From the cell containing the given text, extract its center point as (x, y) coordinate. 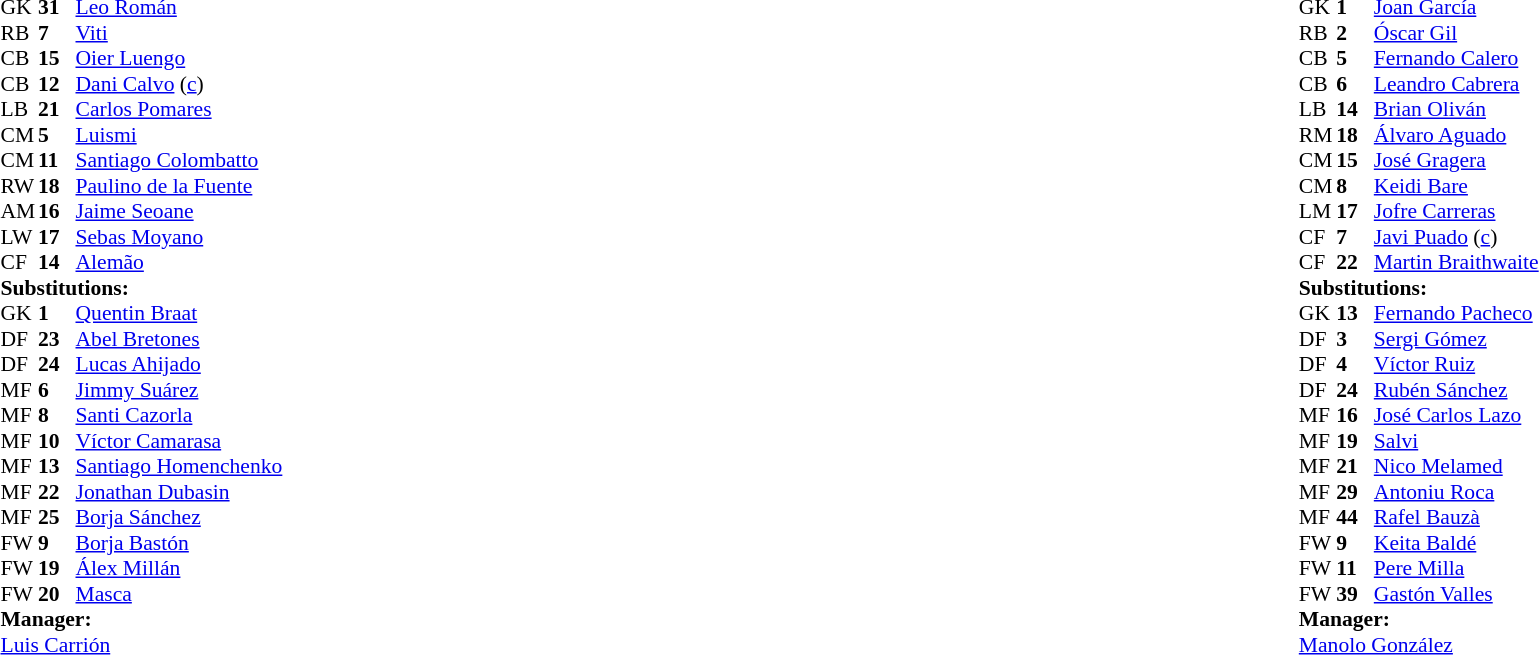
Salvi (1456, 441)
Quentin Braat (180, 313)
2 (1355, 33)
20 (57, 594)
23 (57, 339)
Rafel Bauzà (1456, 517)
Alemão (180, 263)
Sebas Moyano (180, 237)
Keita Baldé (1456, 543)
Víctor Ruiz (1456, 365)
Dani Calvo (c) (180, 84)
Gastón Valles (1456, 594)
Jimmy Suárez (180, 390)
44 (1355, 517)
Abel Bretones (180, 339)
Martin Braithwaite (1456, 263)
Jonathan Dubasin (180, 492)
Masca (180, 594)
10 (57, 441)
José Carlos Lazo (1456, 415)
Álvaro Aguado (1456, 135)
29 (1355, 492)
AM (19, 211)
4 (1355, 365)
Keidi Bare (1456, 186)
Borja Bastón (180, 543)
RM (1318, 135)
Jaime Seoane (180, 211)
Javi Puado (c) (1456, 237)
3 (1355, 339)
Fernando Calero (1456, 59)
Jofre Carreras (1456, 211)
Santiago Colombatto (180, 161)
Sergi Gómez (1456, 339)
LM (1318, 211)
Santi Cazorla (180, 415)
Antoniu Roca (1456, 492)
39 (1355, 594)
1 (57, 313)
Fernando Pacheco (1456, 313)
Carlos Pomares (180, 109)
Óscar Gil (1456, 33)
Víctor Camarasa (180, 441)
Lucas Ahijado (180, 365)
Rubén Sánchez (1456, 390)
LW (19, 237)
RW (19, 186)
Oier Luengo (180, 59)
25 (57, 517)
José Gragera (1456, 161)
Paulino de la Fuente (180, 186)
Álex Millán (180, 569)
Brian Oliván (1456, 109)
Pere Milla (1456, 569)
Santiago Homenchenko (180, 467)
Nico Melamed (1456, 467)
Viti (180, 33)
Luismi (180, 135)
12 (57, 84)
Leandro Cabrera (1456, 84)
Borja Sánchez (180, 517)
